Return the (X, Y) coordinate for the center point of the cell that contains the specified text.  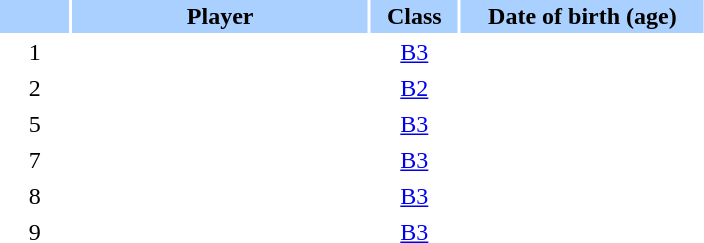
5 (34, 124)
Date of birth (age) (582, 16)
Class (414, 16)
2 (34, 88)
7 (34, 160)
8 (34, 196)
B2 (414, 88)
Player (220, 16)
1 (34, 52)
